Search for the cell housing the specified text and yield its [X, Y] center coordinate. 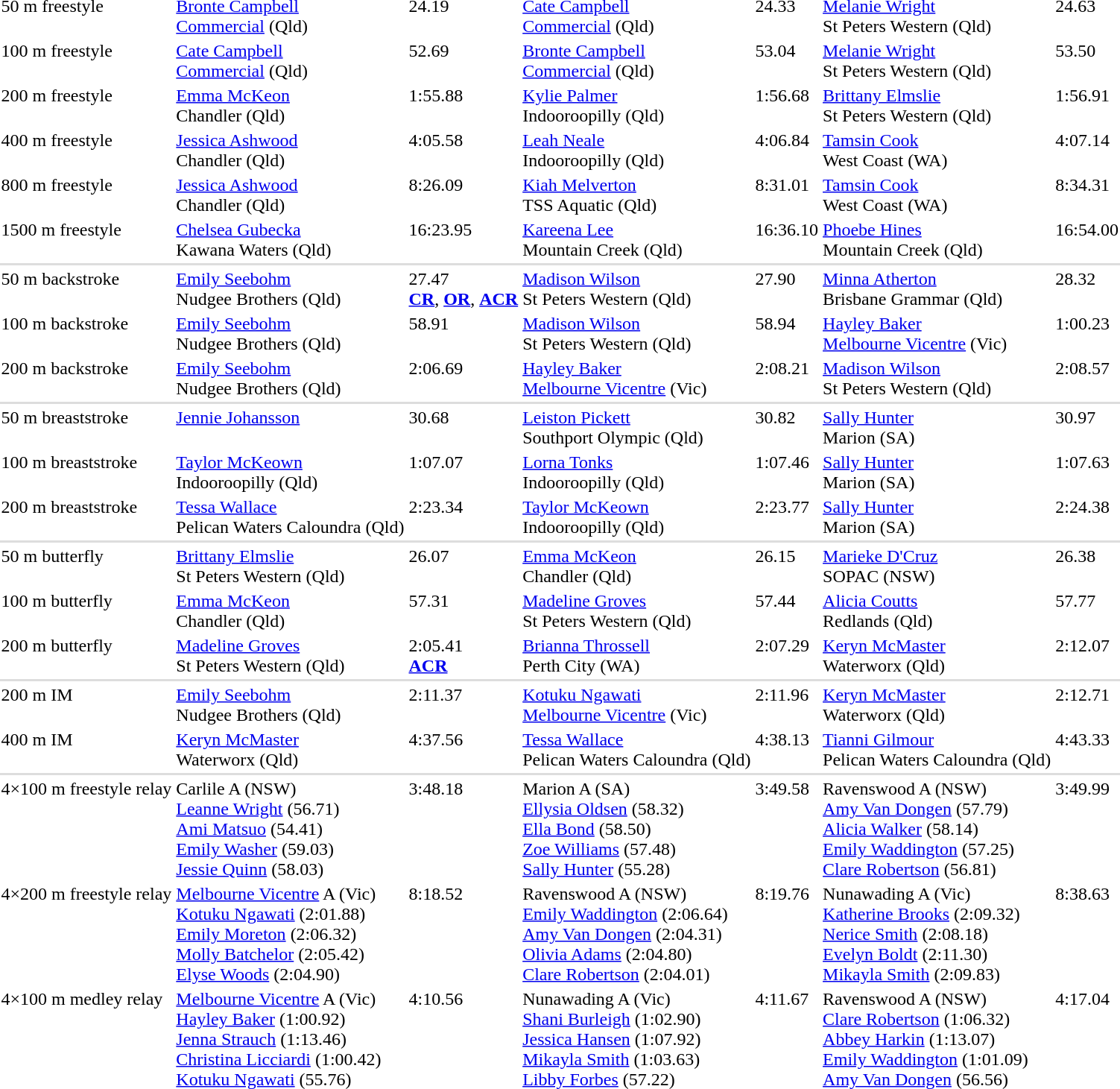
200 m breaststroke [86, 517]
16:36.10 [787, 240]
16:54.00 [1087, 240]
4:38.13 [787, 750]
2:12.71 [1087, 705]
4×200 m freestyle relay [86, 934]
Kareena LeeMountain Creek (Qld) [636, 240]
1:00.23 [1087, 334]
Chelsea GubeckaKawana Waters (Qld) [291, 240]
8:26.09 [463, 195]
Nunawading A (Vic)Katherine Brooks (2:09.32)Nerice Smith (2:08.18)Evelyn Boldt (2:11.30)Mikayla Smith (2:09.83) [937, 934]
Jennie Johansson [291, 428]
1:55.88 [463, 106]
Kotuku NgawatiMelbourne Vicentre (Vic) [636, 705]
Marieke D'CruzSOPAC (NSW) [937, 566]
8:31.01 [787, 195]
4:43.33 [1087, 750]
100 m backstroke [86, 334]
100 m breaststroke [86, 473]
Lorna TonksIndooroopilly (Qld) [636, 473]
27.47CR, OR, ACR [463, 289]
30.68 [463, 428]
200 m IM [86, 705]
Ravenswood A (NSW)Emily Waddington (2:06.64)Amy Van Dongen (2:04.31)Olivia Adams (2:04.80)Clare Robertson (2:04.01) [636, 934]
57.44 [787, 611]
4:06.84 [787, 151]
Leah NealeIndooroopilly (Qld) [636, 151]
Kylie PalmerIndooroopilly (Qld) [636, 106]
1:56.91 [1087, 106]
3:49.99 [1087, 829]
Tianni GilmourPelican Waters Caloundra (Qld) [937, 750]
Carlile A (NSW)Leanne Wright (56.71)Ami Matsuo (54.41)Emily Washer (59.03)Jessie Quinn (58.03) [291, 829]
57.31 [463, 611]
200 m butterfly [86, 656]
100 m butterfly [86, 611]
58.91 [463, 334]
1:56.68 [787, 106]
52.69 [463, 61]
Melanie WrightSt Peters Western (Qld) [937, 61]
Leiston PickettSouthport Olympic (Qld) [636, 428]
Phoebe HinesMountain Creek (Qld) [937, 240]
2:11.96 [787, 705]
3:49.58 [787, 829]
30.97 [1087, 428]
53.04 [787, 61]
50 m backstroke [86, 289]
1500 m freestyle [86, 240]
8:38.63 [1087, 934]
16:23.95 [463, 240]
2:08.21 [787, 379]
Alicia CouttsRedlands (Qld) [937, 611]
58.94 [787, 334]
400 m freestyle [86, 151]
50 m breaststroke [86, 428]
8:34.31 [1087, 195]
3:48.18 [463, 829]
2:12.07 [1087, 656]
4:05.58 [463, 151]
27.90 [787, 289]
53.50 [1087, 61]
2:06.69 [463, 379]
2:05.41ACR [463, 656]
8:19.76 [787, 934]
50 m butterfly [86, 566]
100 m freestyle [86, 61]
2:23.77 [787, 517]
26.38 [1087, 566]
2:11.37 [463, 705]
8:18.52 [463, 934]
Minna AthertonBrisbane Grammar (Qld) [937, 289]
Kiah MelvertonTSS Aquatic (Qld) [636, 195]
1:07.07 [463, 473]
28.32 [1087, 289]
1:07.63 [1087, 473]
Ravenswood A (NSW)Amy Van Dongen (57.79)Alicia Walker (58.14)Emily Waddington (57.25)Clare Robertson (56.81) [937, 829]
2:07.29 [787, 656]
400 m IM [86, 750]
200 m freestyle [86, 106]
Melbourne Vicentre A (Vic)Kotuku Ngawati (2:01.88)Emily Moreton (2:06.32)Molly Batchelor (2:05.42)Elyse Woods (2:04.90) [291, 934]
57.77 [1087, 611]
800 m freestyle [86, 195]
Brianna ThrossellPerth City (WA) [636, 656]
2:08.57 [1087, 379]
4×100 m freestyle relay [86, 829]
2:23.34 [463, 517]
Bronte CampbellCommercial (Qld) [636, 61]
26.15 [787, 566]
4:37.56 [463, 750]
2:24.38 [1087, 517]
1:07.46 [787, 473]
26.07 [463, 566]
30.82 [787, 428]
Marion A (SA)Ellysia Oldsen (58.32)Ella Bond (58.50)Zoe Williams (57.48)Sally Hunter (55.28) [636, 829]
200 m backstroke [86, 379]
Cate CampbellCommercial (Qld) [291, 61]
4:07.14 [1087, 151]
